Detect which cell encompasses the target text, then output its (x, y) center coordinate. 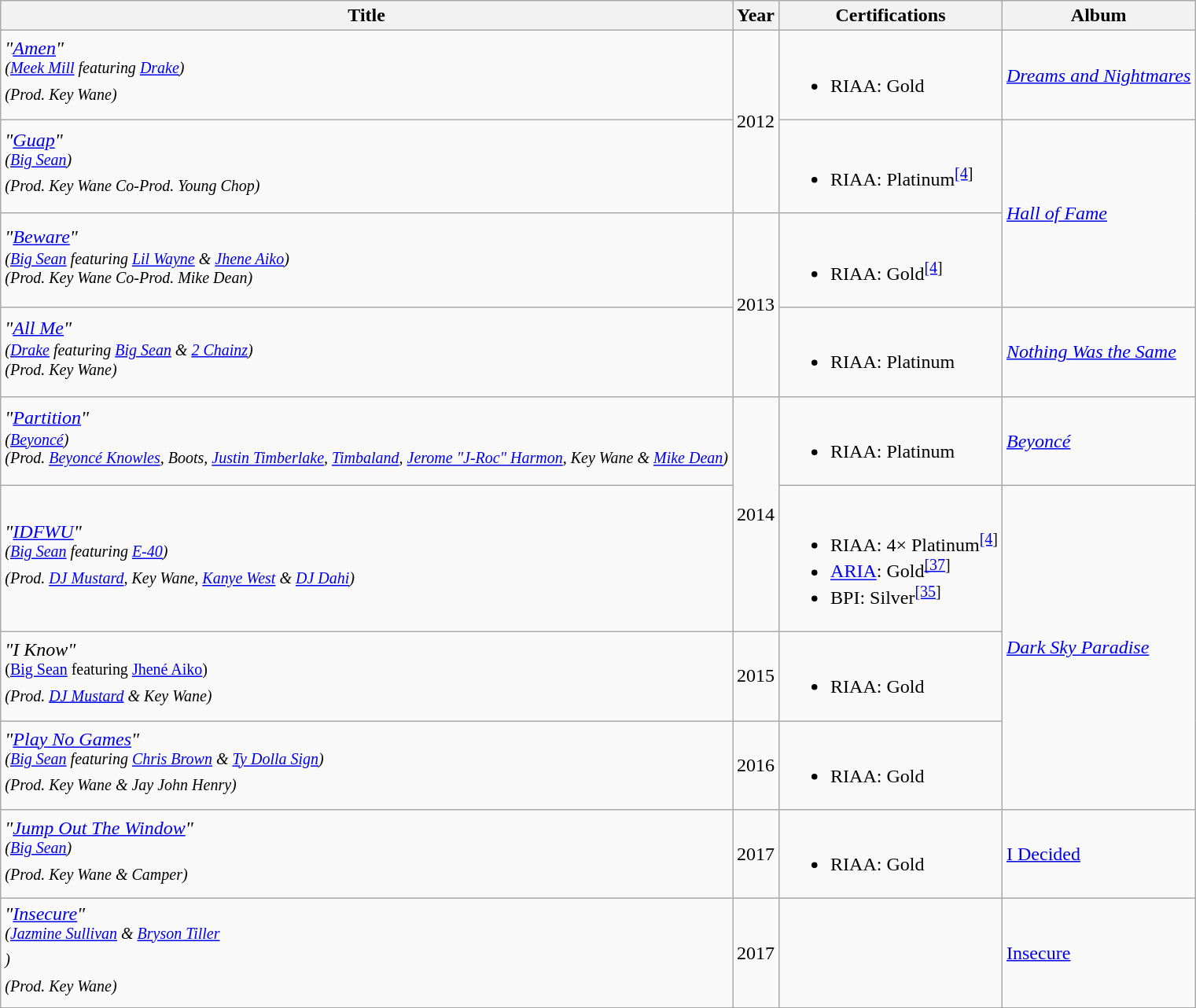
"Beware"(Big Sean featuring Lil Wayne & Jhene Aiko)(Prod. Key Wane Co-Prod. Mike Dean) (366, 260)
"Partition" (Beyoncé)(Prod. Beyoncé Knowles, Boots, Justin Timberlake, Timbaland, Jerome "J-Roc" Harmon, Key Wane & Mike Dean) (366, 440)
2016 (756, 766)
Beyoncé (1099, 440)
I Decided (1099, 854)
"I Know"(Big Sean featuring Jhené Aiko)(Prod. DJ Mustard & Key Wane) (366, 676)
Certifications (891, 16)
RIAA: 4× Platinum[4]ARIA: Gold[37]BPI: Silver[35] (891, 558)
"IDFWU"(Big Sean featuring E-40)(Prod. DJ Mustard, Key Wane, Kanye West & DJ Dahi) (366, 558)
"Play No Games"(Big Sean featuring Chris Brown & Ty Dolla Sign)(Prod. Key Wane & Jay John Henry) (366, 766)
Year (756, 16)
2014 (756, 514)
Dark Sky Paradise (1099, 648)
Hall of Fame (1099, 214)
"Amen"(Meek Mill featuring Drake)(Prod. Key Wane) (366, 75)
Title (366, 16)
"Jump Out The Window"(Big Sean)(Prod. Key Wane & Camper) (366, 854)
RIAA: Platinum[4] (891, 167)
2012 (756, 123)
Nothing Was the Same (1099, 352)
Album (1099, 16)
"Insecure"(Jazmine Sullivan & Bryson Tiller)(Prod. Key Wane) (366, 953)
2013 (756, 305)
RIAA: Gold[4] (891, 260)
"All Me"(Drake featuring Big Sean & 2 Chainz)(Prod. Key Wane) (366, 352)
2015 (756, 676)
"Guap"(Big Sean)(Prod. Key Wane Co-Prod. Young Chop) (366, 167)
Dreams and Nightmares (1099, 75)
Insecure (1099, 953)
